Locate the cell with the specified text and output its (x, y) center coordinate. 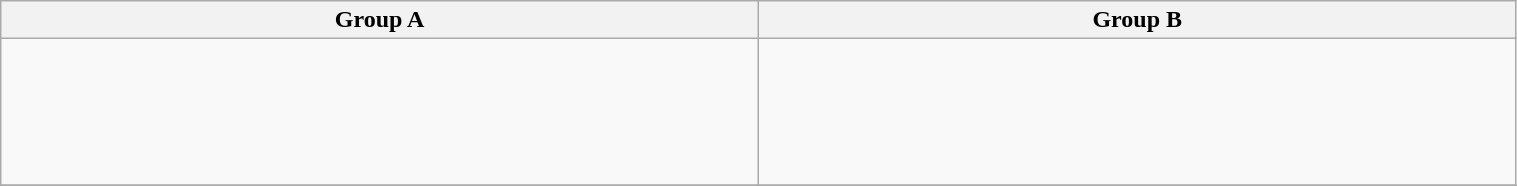
Group A (380, 20)
Group B (1137, 20)
